Search for the cell housing the specified text and yield its [x, y] center coordinate. 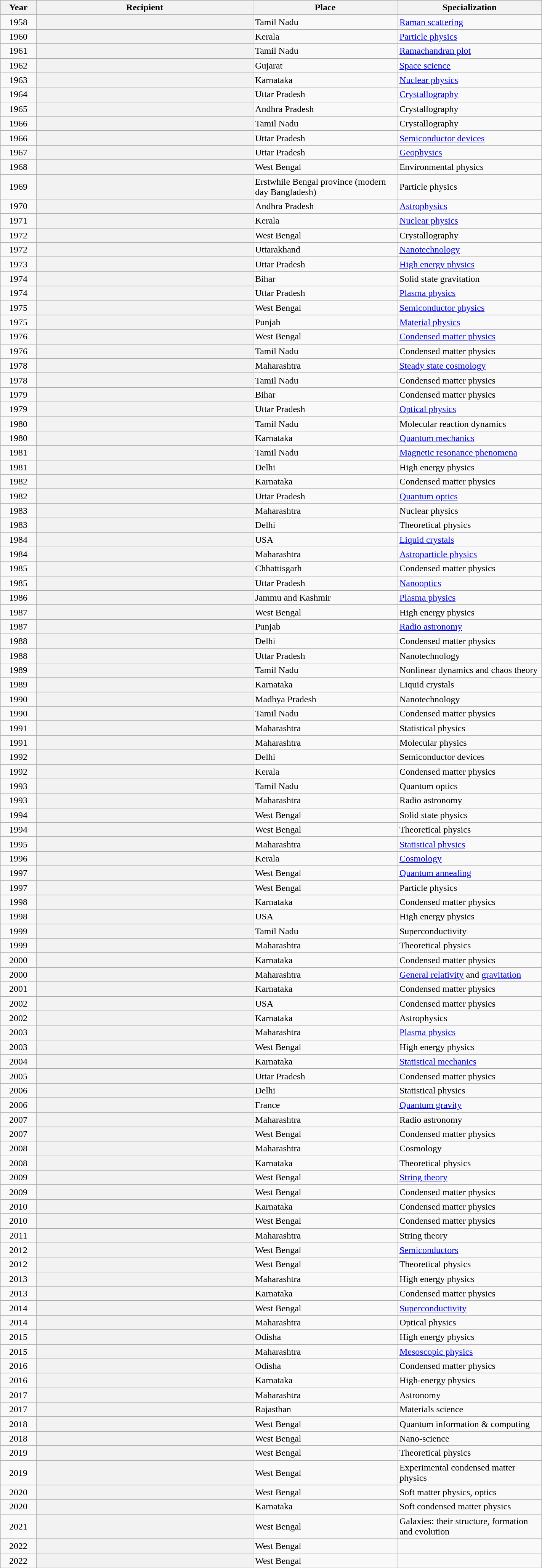
Jammu and Kashmir [326, 598]
Gujarat [326, 66]
Erstwhile Bengal province (modern day Bangladesh) [326, 187]
Year [18, 8]
Astroparticle physics [470, 554]
High-energy physics [470, 1381]
Solid state gravitation [470, 279]
1963 [18, 80]
Geophysics [470, 152]
Specialization [470, 8]
Space science [470, 66]
Molecular reaction dynamics [470, 424]
Ramachandran plot [470, 51]
1967 [18, 152]
Nanooptics [470, 583]
Place [326, 8]
France [326, 1105]
1995 [18, 844]
1970 [18, 206]
1968 [18, 167]
Soft matter physics, optics [470, 1492]
Semiconductor physics [470, 308]
Nonlinear dynamics and chaos theory [470, 670]
Quantum gravity [470, 1105]
1996 [18, 858]
1964 [18, 94]
Nano-science [470, 1439]
2011 [18, 1236]
Quantum information & computing [470, 1424]
Solid state physics [470, 815]
1958 [18, 22]
Quantum annealing [470, 873]
Statistical mechanics [470, 1061]
2005 [18, 1076]
1960 [18, 37]
1973 [18, 264]
Recipient [144, 8]
Steady state cosmology [470, 366]
Rajasthan [326, 1410]
Experimental condensed matter physics [470, 1472]
2021 [18, 1526]
Mesoscopic physics [470, 1352]
1962 [18, 66]
2001 [18, 989]
1971 [18, 221]
Semiconductors [470, 1250]
Molecular physics [470, 743]
1969 [18, 187]
Galaxies: their structure, formation and evolution [470, 1526]
Uttarakhand [326, 250]
Quantum mechanics [470, 438]
Magnetic resonance phenomena [470, 453]
General relativity and gravitation [470, 975]
Environmental physics [470, 167]
Madhya Pradesh [326, 699]
Soft condensed matter physics [470, 1507]
2004 [18, 1061]
1986 [18, 598]
1965 [18, 109]
Chhattisgarh [326, 569]
Material physics [470, 322]
Astronomy [470, 1395]
Raman scattering [470, 22]
Materials science [470, 1410]
1961 [18, 51]
